Find where the given text appears and provide that cell's center as (x, y) coordinate. 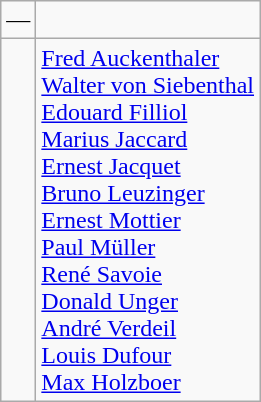
— (18, 20)
